For the text-containing cell, return its midpoint in (x, y) coordinate format. 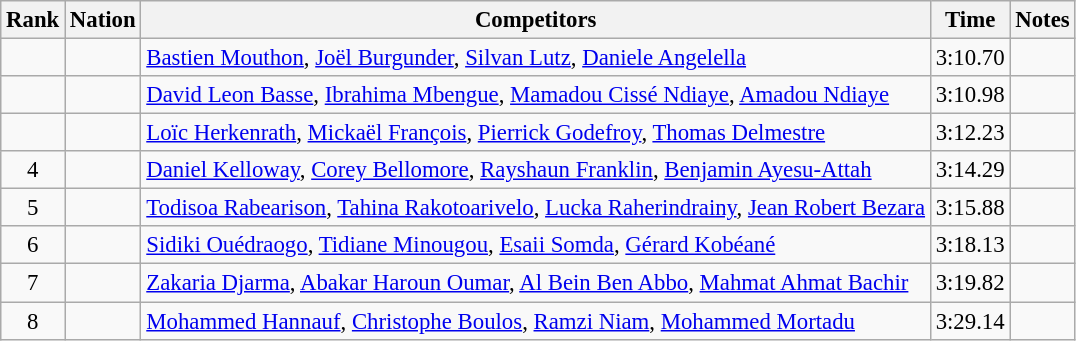
Todisoa Rabearison, Tahina Rakotoarivelo, Lucka Raherindrainy, Jean Robert Bezara (536, 208)
3:15.88 (970, 208)
Sidiki Ouédraogo, Tidiane Minougou, Esaii Somda, Gérard Kobéané (536, 245)
8 (33, 321)
3:14.29 (970, 170)
David Leon Basse, Ibrahima Mbengue, Mamadou Cissé Ndiaye, Amadou Ndiaye (536, 95)
Nation (103, 20)
Notes (1042, 20)
4 (33, 170)
3:18.13 (970, 245)
Competitors (536, 20)
Time (970, 20)
3:29.14 (970, 321)
3:12.23 (970, 133)
Zakaria Djarma, Abakar Haroun Oumar, Al Bein Ben Abbo, Mahmat Ahmat Bachir (536, 283)
6 (33, 245)
Bastien Mouthon, Joël Burgunder, Silvan Lutz, Daniele Angelella (536, 58)
Rank (33, 20)
5 (33, 208)
3:10.98 (970, 95)
7 (33, 283)
3:10.70 (970, 58)
Loïc Herkenrath, Mickaël François, Pierrick Godefroy, Thomas Delmestre (536, 133)
Daniel Kelloway, Corey Bellomore, Rayshaun Franklin, Benjamin Ayesu-Attah (536, 170)
3:19.82 (970, 283)
Mohammed Hannauf, Christophe Boulos, Ramzi Niam, Mohammed Mortadu (536, 321)
